Identify which cell holds the provided text, then report its (X, Y) central coordinate. 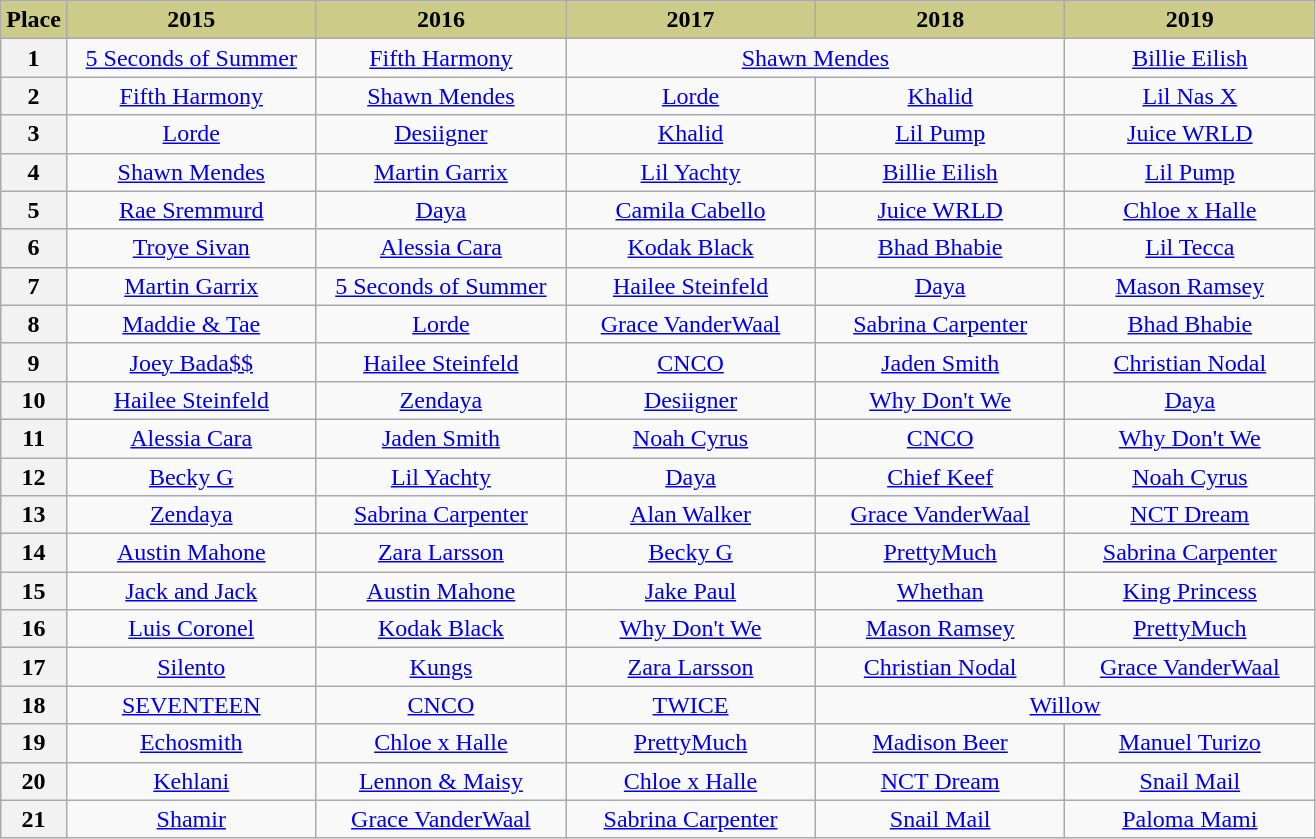
Madison Beer (940, 743)
Kehlani (191, 781)
4 (34, 172)
Luis Coronel (191, 629)
6 (34, 248)
Silento (191, 667)
2019 (1190, 20)
Rae Sremmurd (191, 210)
Lennon & Maisy (441, 781)
Willow (1064, 705)
11 (34, 438)
Place (34, 20)
18 (34, 705)
Kungs (441, 667)
Troye Sivan (191, 248)
Chief Keef (940, 477)
14 (34, 553)
19 (34, 743)
17 (34, 667)
2017 (691, 20)
Lil Tecca (1190, 248)
2018 (940, 20)
Camila Cabello (691, 210)
Jack and Jack (191, 591)
Joey Bada$$ (191, 362)
2 (34, 96)
21 (34, 819)
15 (34, 591)
Whethan (940, 591)
1 (34, 58)
Alan Walker (691, 515)
Lil Nas X (1190, 96)
5 (34, 210)
12 (34, 477)
9 (34, 362)
Jake Paul (691, 591)
Shamir (191, 819)
SEVENTEEN (191, 705)
Echosmith (191, 743)
TWICE (691, 705)
Maddie & Tae (191, 324)
8 (34, 324)
3 (34, 134)
20 (34, 781)
Manuel Turizo (1190, 743)
10 (34, 400)
King Princess (1190, 591)
2016 (441, 20)
7 (34, 286)
Paloma Mami (1190, 819)
16 (34, 629)
13 (34, 515)
2015 (191, 20)
